Return (x, y) of the center of cell containing provided text 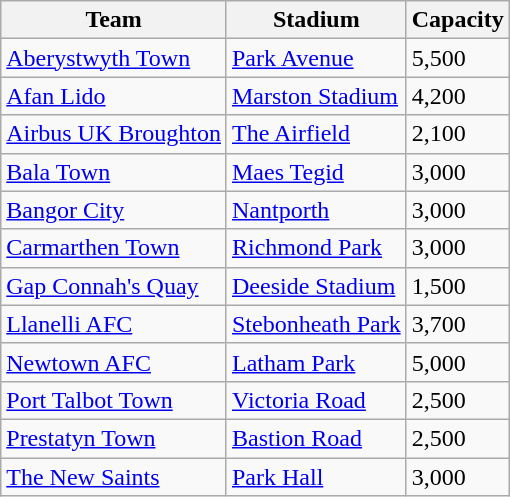
Capacity (458, 20)
Gap Connah's Quay (114, 286)
Newtown AFC (114, 362)
3,700 (458, 324)
Bastion Road (316, 438)
The New Saints (114, 477)
Team (114, 20)
1,500 (458, 286)
Carmarthen Town (114, 248)
Marston Stadium (316, 96)
Afan Lido (114, 96)
2,100 (458, 134)
Park Avenue (316, 58)
Bala Town (114, 172)
Llanelli AFC (114, 324)
Maes Tegid (316, 172)
Stadium (316, 20)
Park Hall (316, 477)
5,500 (458, 58)
The Airfield (316, 134)
Richmond Park (316, 248)
5,000 (458, 362)
4,200 (458, 96)
Port Talbot Town (114, 400)
Aberystwyth Town (114, 58)
Nantporth (316, 210)
Latham Park (316, 362)
Deeside Stadium (316, 286)
Bangor City (114, 210)
Victoria Road (316, 400)
Airbus UK Broughton (114, 134)
Prestatyn Town (114, 438)
Stebonheath Park (316, 324)
